Output the (X, Y) coordinate of the center of the cell containing the given text.  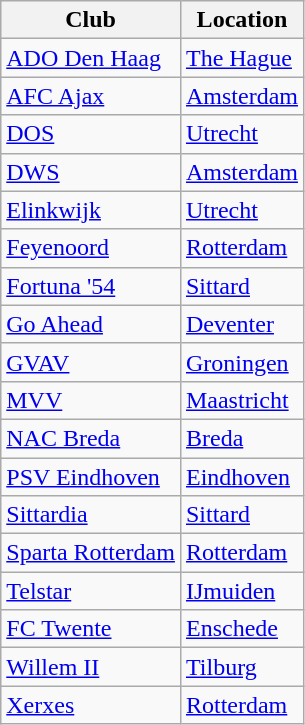
MVV (91, 400)
Location (242, 20)
Feyenoord (91, 248)
Sittardia (91, 515)
The Hague (242, 58)
Maastricht (242, 400)
Groningen (242, 362)
DOS (91, 134)
GVAV (91, 362)
Fortuna '54 (91, 286)
FC Twente (91, 629)
Go Ahead (91, 324)
Sparta Rotterdam (91, 553)
PSV Eindhoven (91, 477)
Breda (242, 438)
Tilburg (242, 667)
Eindhoven (242, 477)
Willem II (91, 667)
Enschede (242, 629)
Elinkwijk (91, 210)
IJmuiden (242, 591)
ADO Den Haag (91, 58)
Xerxes (91, 705)
NAC Breda (91, 438)
DWS (91, 172)
AFC Ajax (91, 96)
Telstar (91, 591)
Club (91, 20)
Deventer (242, 324)
